Provide the (x, y) coordinate of the cell's center where the given text is located.  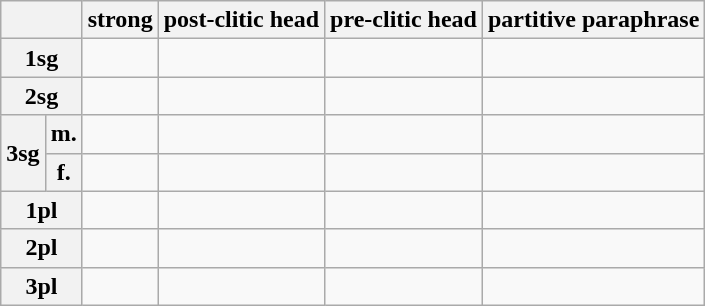
3pl (42, 286)
pre-clitic head (404, 20)
f. (64, 172)
3sg (23, 153)
post-clitic head (241, 20)
partitive paraphrase (593, 20)
2sg (42, 96)
strong (120, 20)
1pl (42, 210)
2pl (42, 248)
m. (64, 134)
1sg (42, 58)
